Output the [x, y] coordinate of the center of the cell containing the given text.  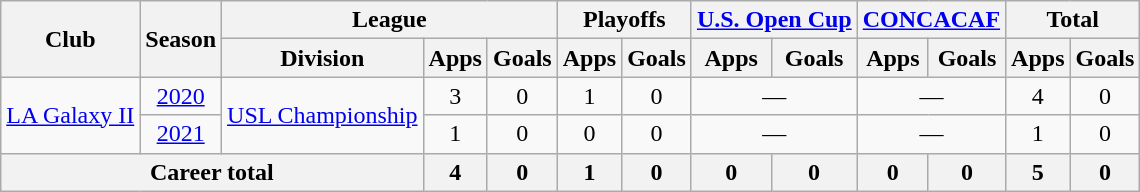
3 [455, 96]
Playoffs [624, 20]
League [390, 20]
Season [181, 39]
Division [323, 58]
LA Galaxy II [70, 115]
2021 [181, 134]
Career total [212, 172]
2020 [181, 96]
Total [1073, 20]
USL Championship [323, 115]
5 [1038, 172]
Club [70, 39]
U.S. Open Cup [774, 20]
CONCACAF [931, 20]
